For the text-containing cell, return its midpoint in (x, y) coordinate format. 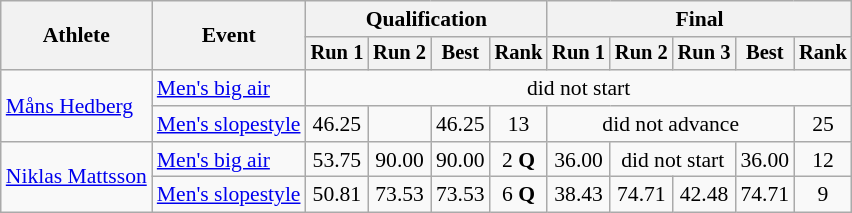
53.75 (338, 160)
Niklas Mattsson (76, 178)
25 (823, 124)
38.43 (578, 195)
Qualification (427, 19)
6 Q (519, 195)
13 (519, 124)
Event (229, 36)
Final (699, 19)
9 (823, 195)
2 Q (519, 160)
Run 3 (704, 54)
42.48 (704, 195)
did not advance (670, 124)
Athlete (76, 36)
50.81 (338, 195)
12 (823, 160)
Måns Hedberg (76, 106)
